Provide the [x, y] coordinate of the cell's center where the given text is located.  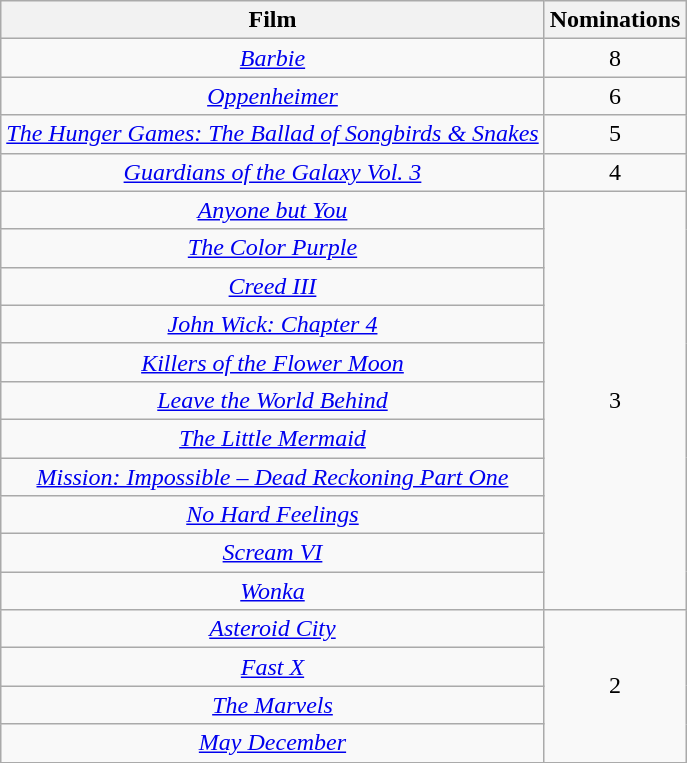
No Hard Feelings [272, 515]
Film [272, 20]
2 [615, 686]
Mission: Impossible – Dead Reckoning Part One [272, 477]
Wonka [272, 591]
Fast X [272, 667]
The Marvels [272, 705]
Killers of the Flower Moon [272, 362]
3 [615, 400]
Barbie [272, 58]
5 [615, 134]
Leave the World Behind [272, 400]
Anyone but You [272, 210]
Creed III [272, 286]
6 [615, 96]
Asteroid City [272, 629]
John Wick: Chapter 4 [272, 324]
The Little Mermaid [272, 438]
Oppenheimer [272, 96]
May December [272, 743]
The Color Purple [272, 248]
The Hunger Games: The Ballad of Songbirds & Snakes [272, 134]
Guardians of the Galaxy Vol. 3 [272, 172]
8 [615, 58]
Scream VI [272, 553]
4 [615, 172]
Nominations [615, 20]
